Scan for the cell matching the given text and deliver its [X, Y] coordinate at center. 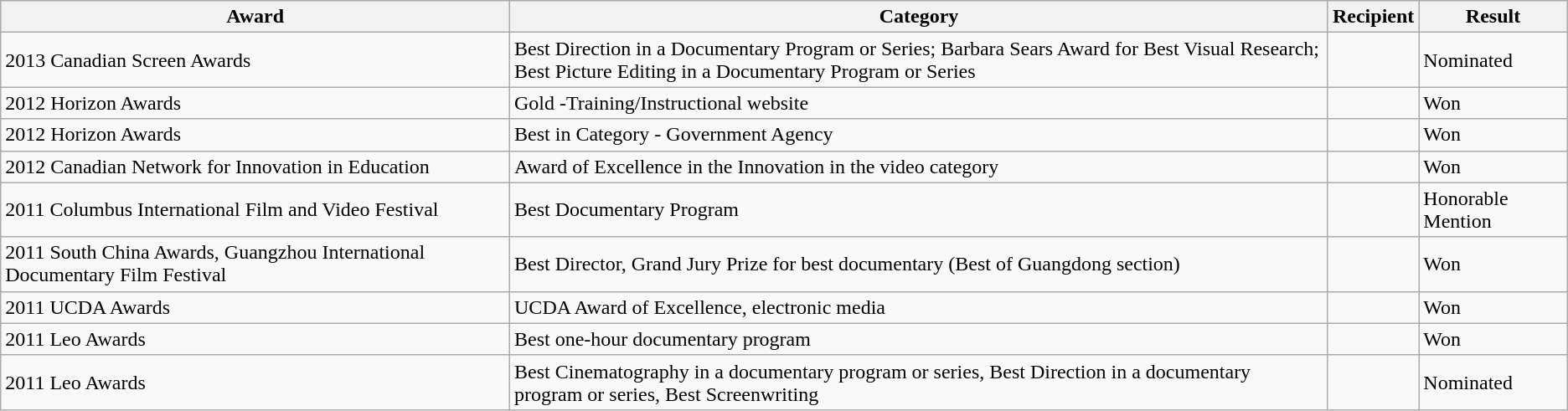
Category [920, 17]
Best in Category - Government Agency [920, 135]
2011 UCDA Awards [255, 307]
Award [255, 17]
Honorable Mention [1493, 209]
2012 Canadian Network for Innovation in Education [255, 167]
2011 Columbus International Film and Video Festival [255, 209]
Recipient [1373, 17]
Best Documentary Program [920, 209]
Best one-hour documentary program [920, 339]
UCDA Award of Excellence, electronic media [920, 307]
Best Cinematography in a documentary program or series, Best Direction in a documentary program or series, Best Screenwriting [920, 382]
2011 South China Awards, Guangzhou International Documentary Film Festival [255, 265]
Result [1493, 17]
Best Director, Grand Jury Prize for best documentary (Best of Guangdong section) [920, 265]
Award of Excellence in the Innovation in the video category [920, 167]
Gold -Training/Instructional website [920, 103]
2013 Canadian Screen Awards [255, 60]
